Search for the cell housing the specified text and yield its [X, Y] center coordinate. 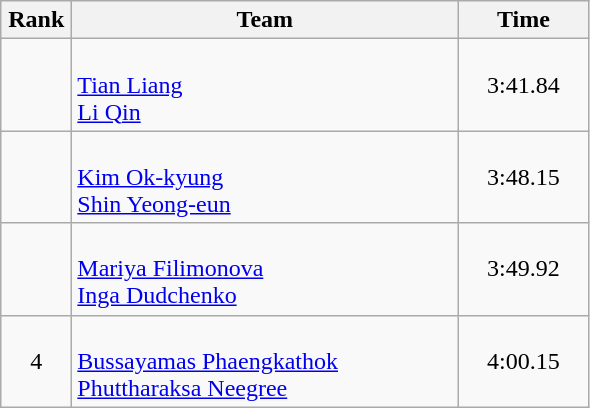
4 [36, 361]
3:49.92 [524, 269]
Tian LiangLi Qin [265, 85]
Mariya FilimonovaInga Dudchenko [265, 269]
Rank [36, 20]
3:48.15 [524, 177]
Kim Ok-kyungShin Yeong-eun [265, 177]
Bussayamas PhaengkathokPhuttharaksa Neegree [265, 361]
3:41.84 [524, 85]
Time [524, 20]
Team [265, 20]
4:00.15 [524, 361]
